Pinpoint the cell where the given text exists, returning its (x, y) midpoint coordinate. 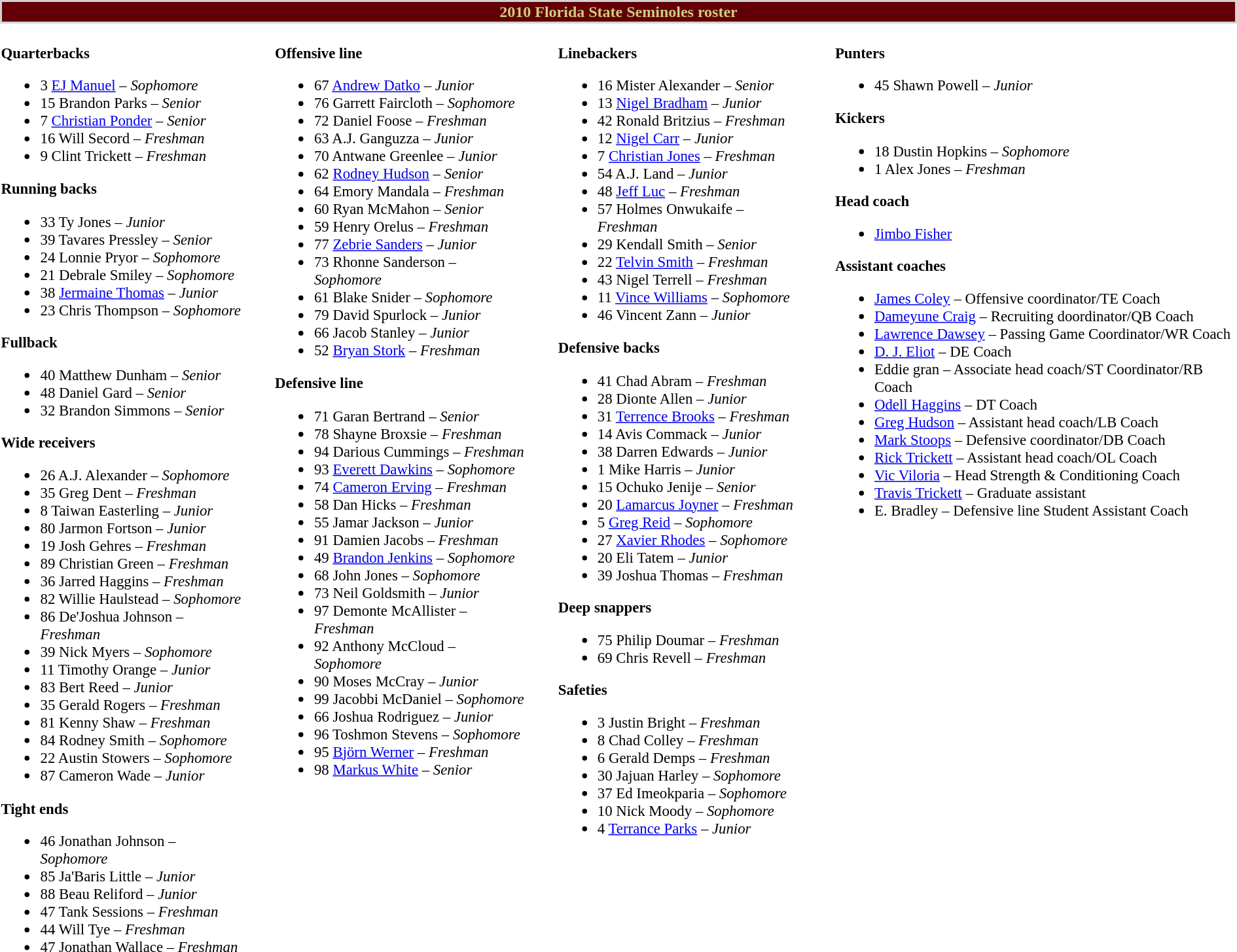
2010 Florida State Seminoles roster (618, 12)
